Scan for the cell matching the given text and deliver its (x, y) coordinate at center. 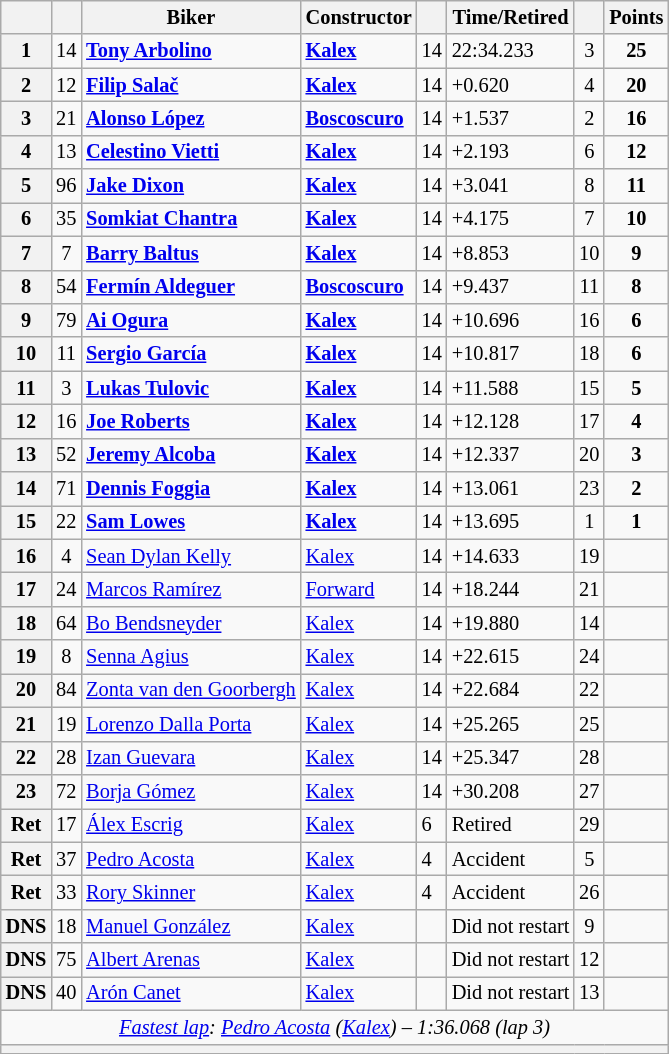
Bo Bendsneyder (190, 623)
+0.620 (510, 85)
33 (66, 892)
+3.041 (510, 186)
Forward (359, 589)
+8.853 (510, 253)
+18.244 (510, 589)
Marcos Ramírez (190, 589)
96 (66, 186)
+12.128 (510, 421)
Manuel González (190, 926)
Sam Lowes (190, 522)
22:34.233 (510, 51)
35 (66, 219)
Albert Arenas (190, 960)
27 (589, 791)
+10.696 (510, 320)
Dennis Foggia (190, 489)
Jeremy Alcoba (190, 455)
26 (589, 892)
+2.193 (510, 152)
Pedro Acosta (190, 859)
Joe Roberts (190, 421)
75 (66, 960)
+9.437 (510, 287)
Zonta van den Goorbergh (190, 690)
Points (636, 17)
Rory Skinner (190, 892)
Arón Canet (190, 993)
40 (66, 993)
Álex Escrig (190, 825)
Filip Salač (190, 85)
+11.588 (510, 388)
71 (66, 489)
+10.817 (510, 354)
29 (589, 825)
Fermín Aldeguer (190, 287)
79 (66, 320)
Barry Baltus (190, 253)
Sergio García (190, 354)
Retired (510, 825)
Somkiat Chantra (190, 219)
Lukas Tulovic (190, 388)
Jake Dixon (190, 186)
Time/Retired (510, 17)
Alonso López (190, 118)
84 (66, 690)
+19.880 (510, 623)
Senna Agius (190, 657)
Constructor (359, 17)
+4.175 (510, 219)
52 (66, 455)
Sean Dylan Kelly (190, 556)
Borja Gómez (190, 791)
+22.615 (510, 657)
Biker (190, 17)
54 (66, 287)
+13.061 (510, 489)
+25.347 (510, 758)
+25.265 (510, 724)
+1.537 (510, 118)
+22.684 (510, 690)
Ai Ogura (190, 320)
+14.633 (510, 556)
+30.208 (510, 791)
Tony Arbolino (190, 51)
64 (66, 623)
Celestino Vietti (190, 152)
+12.337 (510, 455)
+13.695 (510, 522)
Lorenzo Dalla Porta (190, 724)
37 (66, 859)
Izan Guevara (190, 758)
Fastest lap: Pedro Acosta (Kalex) – 1:36.068 (lap 3) (335, 1027)
72 (66, 791)
